From the cell containing the given text, extract its center point as (x, y) coordinate. 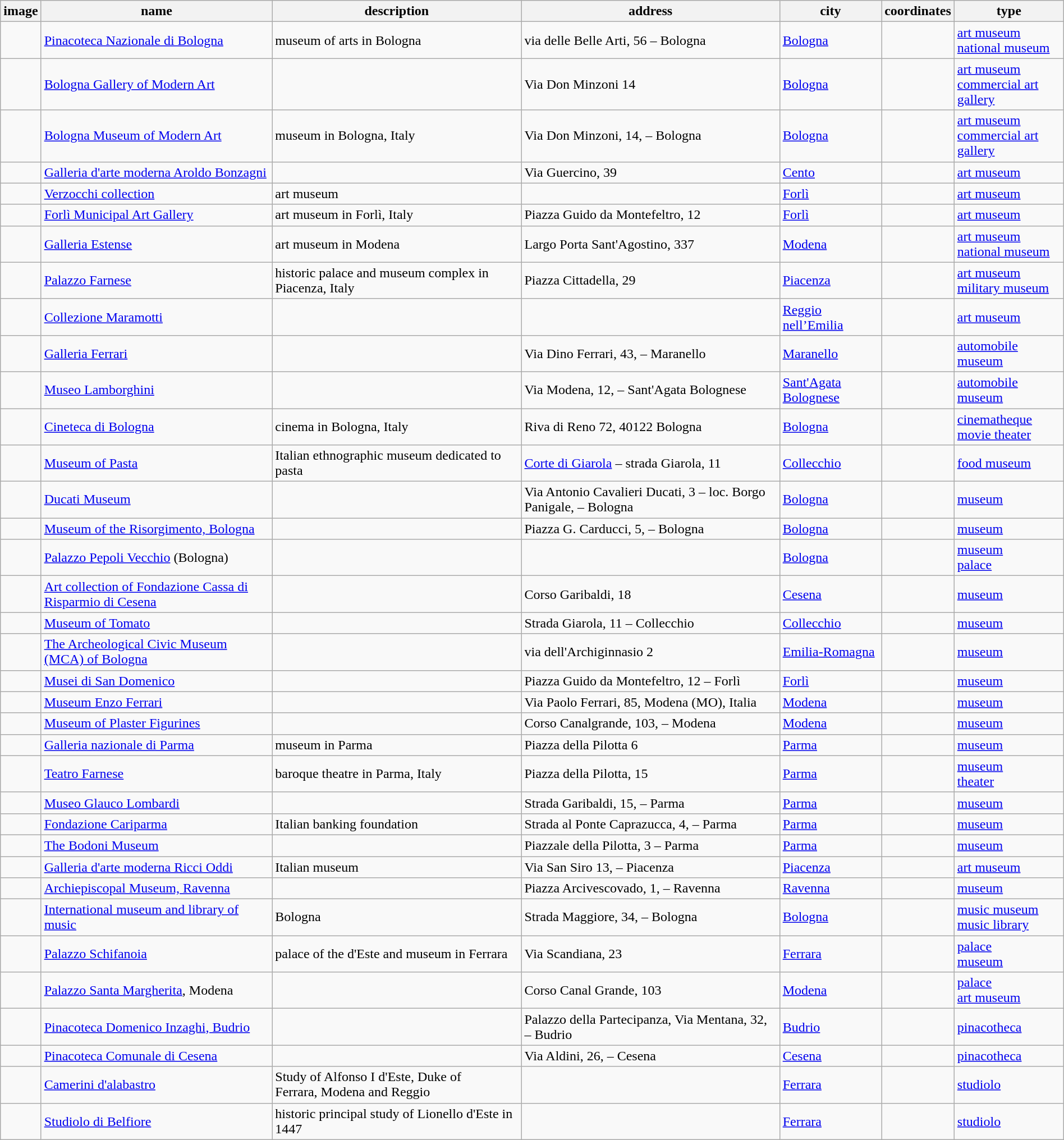
Via Don Minzoni 14 (650, 84)
name (157, 11)
cinema in Bologna, Italy (397, 427)
Galleria Estense (157, 244)
Piazza della Pilotta, 15 (650, 773)
palaceart museum (1009, 990)
Cento (831, 172)
Reggio nell’Emilia (831, 317)
Corte di Giarola – strada Giarola, 11 (650, 464)
Museum of the Risorgimento, Bologna (157, 529)
museum in Bologna, Italy (397, 136)
Italian banking foundation (397, 824)
Ravenna (831, 889)
Bologna Gallery of Modern Art (157, 84)
Palazzo Farnese (157, 281)
Collezione Maramotti (157, 317)
museumtheater (1009, 773)
Via San Siro 13, – Piacenza (650, 867)
Palazzo Schifanoia (157, 954)
type (1009, 11)
Strada Garibaldi, 15, – Parma (650, 803)
Pinacoteca Domenico Inzaghi, Budrio (157, 1027)
Bologna Museum of Modern Art (157, 136)
Palazzo della Partecipanza, Via Mentana, 32, – Budrio (650, 1027)
food museum (1009, 464)
Piazza G. Carducci, 5, – Bologna (650, 529)
Via Guercino, 39 (650, 172)
Italian ethnographic museum dedicated to pasta (397, 464)
art museummilitary museum (1009, 281)
Italian museum (397, 867)
Cineteca di Bologna (157, 427)
Piazzale della Pilotta, 3 – Parma (650, 845)
Galleria d'arte moderna Ricci Oddi (157, 867)
Forlì Municipal Art Gallery (157, 215)
Camerini d'alabastro (157, 1084)
Museum Enzo Ferrari (157, 702)
Fondazione Cariparma (157, 824)
Galleria nazionale di Parma (157, 745)
Museo Glauco Lombardi (157, 803)
Galleria d'arte moderna Aroldo Bonzagni (157, 172)
Via Dino Ferrari, 43, – Maranello (650, 354)
Ducati Museum (157, 500)
International museum and library of music (157, 917)
Museum of Plaster Figurines (157, 724)
image (21, 11)
Piazza Arcivescovado, 1, – Ravenna (650, 889)
Via Antonio Cavalieri Ducati, 3 – loc. Borgo Panigale, – Bologna (650, 500)
Teatro Farnese (157, 773)
Pinacoteca Nazionale di Bologna (157, 40)
museum of arts in Bologna (397, 40)
address (650, 11)
Piazza Cittadella, 29 (650, 281)
Archiepiscopal Museum, Ravenna (157, 889)
via delle Belle Arti, 56 – Bologna (650, 40)
Pinacoteca Comunale di Cesena (157, 1056)
Corso Canalgrande, 103, – Modena (650, 724)
Sant'Agata Bolognese (831, 390)
Riva di Reno 72, 40122 Bologna (650, 427)
Palazzo Santa Margherita, Modena (157, 990)
Budrio (831, 1027)
art museum in Forlì, Italy (397, 215)
Strada Giarola, 11 – Collecchio (650, 623)
Palazzo Pepoli Vecchio (Bologna) (157, 558)
Studiolo di Belfiore (157, 1121)
Museum of Pasta (157, 464)
baroque theatre in Parma, Italy (397, 773)
Galleria Ferrari (157, 354)
museumpalace (1009, 558)
Piazza Guido da Montefeltro, 12 (650, 215)
historic principal study of Lionello d'Este in 1447 (397, 1121)
Musei di San Domenico (157, 681)
Via Scandiana, 23 (650, 954)
Largo Porta Sant'Agostino, 337 (650, 244)
music museummusic library (1009, 917)
Corso Garibaldi, 18 (650, 594)
Emilia-Romagna (831, 652)
Piazza della Pilotta 6 (650, 745)
city (831, 11)
Art collection of Fondazione Cassa di Risparmio di Cesena (157, 594)
Maranello (831, 354)
Study of Alfonso I d'Este, Duke of Ferrara, Modena and Reggio (397, 1084)
Strada al Ponte Caprazucca, 4, – Parma (650, 824)
palace of the d'Este and museum in Ferrara (397, 954)
description (397, 11)
Museum of Tomato (157, 623)
Corso Canal Grande, 103 (650, 990)
historic palace and museum complex in Piacenza, Italy (397, 281)
Via Modena, 12, – Sant'Agata Bolognese (650, 390)
Piazza Guido da Montefeltro, 12 – Forlì (650, 681)
Verzocchi collection (157, 194)
The Archeological Civic Museum (MCA) of Bologna (157, 652)
coordinates (918, 11)
Via Aldini, 26, – Cesena (650, 1056)
The Bodoni Museum (157, 845)
Strada Maggiore, 34, – Bologna (650, 917)
cinemathequemovie theater (1009, 427)
museum in Parma (397, 745)
Museo Lamborghini (157, 390)
via dell'Archiginnasio 2 (650, 652)
palacemuseum (1009, 954)
Via Paolo Ferrari, 85, Modena (MO), Italia (650, 702)
Via Don Minzoni, 14, – Bologna (650, 136)
art museum in Modena (397, 244)
